Provide the (x, y) coordinate of the cell's center where the given text is located.  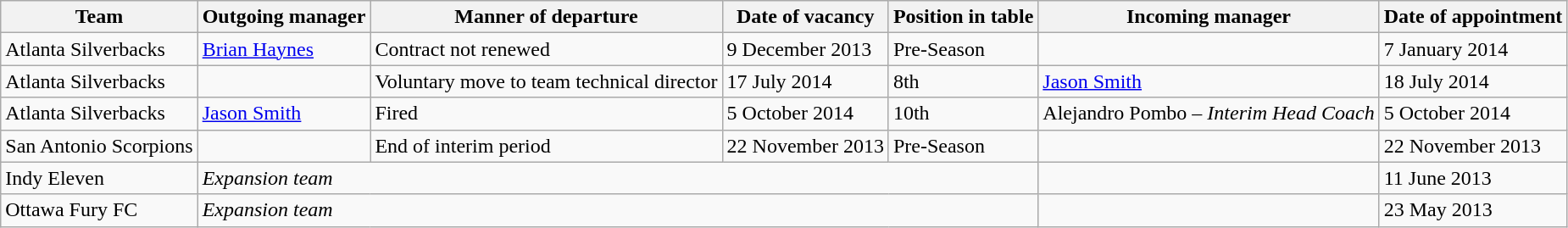
End of interim period (546, 146)
23 May 2013 (1473, 210)
Date of appointment (1473, 17)
17 July 2014 (805, 81)
Outgoing manager (284, 17)
Position in table (963, 17)
9 December 2013 (805, 49)
Team (99, 17)
Brian Haynes (284, 49)
Fired (546, 114)
18 July 2014 (1473, 81)
Ottawa Fury FC (99, 210)
Contract not renewed (546, 49)
Date of vacancy (805, 17)
Manner of departure (546, 17)
San Antonio Scorpions (99, 146)
11 June 2013 (1473, 178)
Alejandro Pombo – Interim Head Coach (1209, 114)
Indy Eleven (99, 178)
Voluntary move to team technical director (546, 81)
Incoming manager (1209, 17)
7 January 2014 (1473, 49)
8th (963, 81)
10th (963, 114)
